Pinpoint the cell where the given text exists, returning its [x, y] midpoint coordinate. 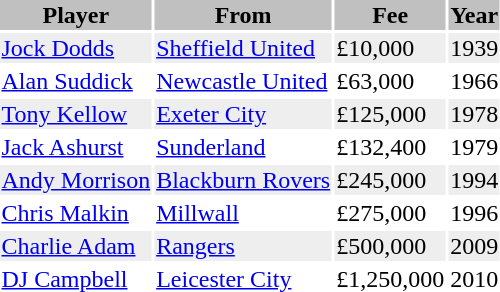
Newcastle United [244, 81]
Jock Dodds [76, 48]
Year [474, 15]
Rangers [244, 246]
Player [76, 15]
Sunderland [244, 147]
£500,000 [390, 246]
£10,000 [390, 48]
£63,000 [390, 81]
1994 [474, 180]
1966 [474, 81]
Andy Morrison [76, 180]
Blackburn Rovers [244, 180]
1939 [474, 48]
1996 [474, 213]
£132,400 [390, 147]
2009 [474, 246]
Millwall [244, 213]
Alan Suddick [76, 81]
Chris Malkin [76, 213]
£275,000 [390, 213]
£245,000 [390, 180]
1978 [474, 114]
Sheffield United [244, 48]
Fee [390, 15]
£125,000 [390, 114]
Charlie Adam [76, 246]
From [244, 15]
Tony Kellow [76, 114]
Jack Ashurst [76, 147]
1979 [474, 147]
Exeter City [244, 114]
